Provide the (X, Y) coordinate of the cell's center where the given text is located.  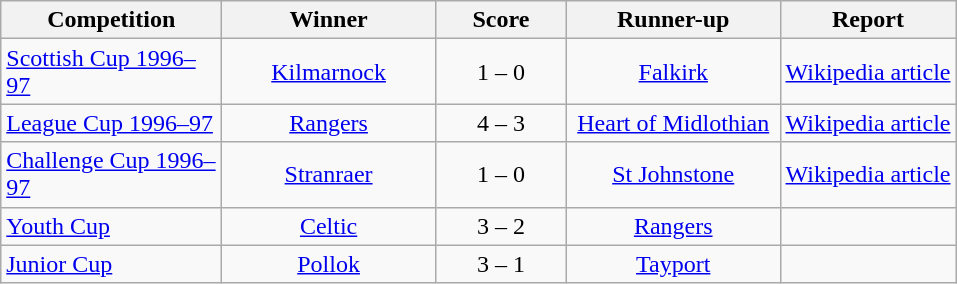
Youth Cup (112, 226)
Kilmarnock (329, 72)
3 – 2 (500, 226)
Report (868, 20)
St Johnstone (673, 174)
Scottish Cup 1996–97 (112, 72)
League Cup 1996–97 (112, 123)
Junior Cup (112, 264)
Stranraer (329, 174)
Winner (329, 20)
Score (500, 20)
Celtic (329, 226)
Competition (112, 20)
Falkirk (673, 72)
3 – 1 (500, 264)
4 – 3 (500, 123)
Heart of Midlothian (673, 123)
Runner-up (673, 20)
Pollok (329, 264)
Tayport (673, 264)
Challenge Cup 1996–97 (112, 174)
